Identify which cell holds the provided text, then report its (x, y) central coordinate. 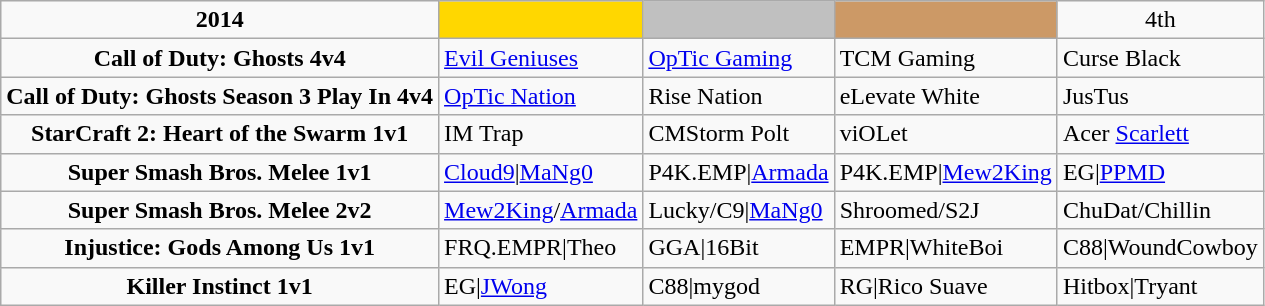
Shroomed/S2J (946, 210)
FRQ.EMPR|Theo (541, 248)
C88|mygod (738, 286)
P4K.EMP|Mew2King (946, 172)
EG|PPMD (1160, 172)
Acer Scarlett (1160, 134)
Call of Duty: Ghosts 4v4 (220, 58)
Hitbox|Tryant (1160, 286)
Rise Nation (738, 96)
C88|WoundCowboy (1160, 248)
RG|Rico Suave (946, 286)
EMPR|WhiteBoi (946, 248)
GGA|16Bit (738, 248)
Injustice: Gods Among Us 1v1 (220, 248)
2014 (220, 20)
Cloud9|MaNg0 (541, 172)
TCM Gaming (946, 58)
Curse Black (1160, 58)
OpTic Gaming (738, 58)
Killer Instinct 1v1 (220, 286)
EG|JWong (541, 286)
OpTic Nation (541, 96)
eLevate White (946, 96)
Super Smash Bros. Melee 2v2 (220, 210)
JusTus (1160, 96)
4th (1160, 20)
Call of Duty: Ghosts Season 3 Play In 4v4 (220, 96)
Mew2King/Armada (541, 210)
Evil Geniuses (541, 58)
IM Trap (541, 134)
Lucky/C9|MaNg0 (738, 210)
CMStorm Polt (738, 134)
StarCraft 2: Heart of the Swarm 1v1 (220, 134)
Super Smash Bros. Melee 1v1 (220, 172)
ChuDat/Chillin (1160, 210)
viOLet (946, 134)
P4K.EMP|Armada (738, 172)
